From the cell containing the given text, extract its center point as [X, Y] coordinate. 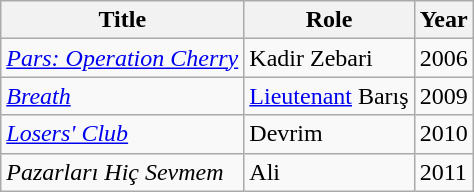
Kadir Zebari [329, 58]
2006 [444, 58]
Lieutenant Barış [329, 96]
Title [122, 20]
Losers' Club [122, 134]
Ali [329, 172]
Year [444, 20]
Pars: Operation Cherry [122, 58]
2010 [444, 134]
2011 [444, 172]
2009 [444, 96]
Devrim [329, 134]
Breath [122, 96]
Role [329, 20]
Pazarları Hiç Sevmem [122, 172]
